Return [x, y] of the center of cell containing provided text 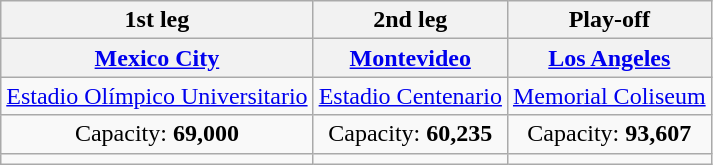
Play-off [609, 20]
Memorial Coliseum [609, 96]
Capacity: 93,607 [609, 134]
Mexico City [157, 58]
Los Angeles [609, 58]
Capacity: 69,000 [157, 134]
1st leg [157, 20]
2nd leg [410, 20]
Estadio Centenario [410, 96]
Montevideo [410, 58]
Estadio Olímpico Universitario [157, 96]
Capacity: 60,235 [410, 134]
